Output the [x, y] coordinate of the center of the cell containing the given text.  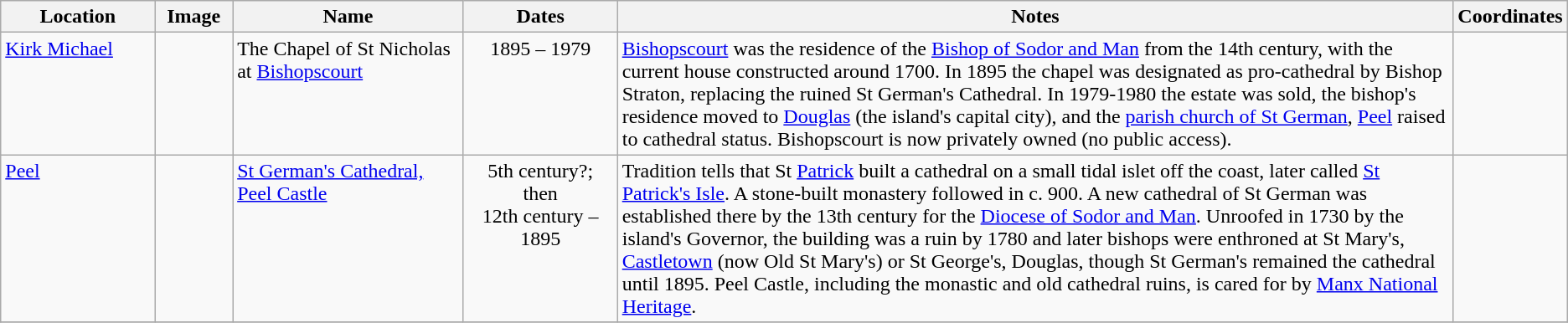
5th century?; then 12th century – 1895 [540, 238]
The Chapel of St Nicholas at Bishopscourt [348, 94]
Location [78, 17]
Coordinates [1510, 17]
Name [348, 17]
Peel [78, 238]
1895 – 1979 [540, 94]
Notes [1035, 17]
St German's Cathedral, Peel Castle [348, 238]
Kirk Michael [78, 94]
Image [194, 17]
Dates [540, 17]
